For the text-containing cell, return its midpoint in (x, y) coordinate format. 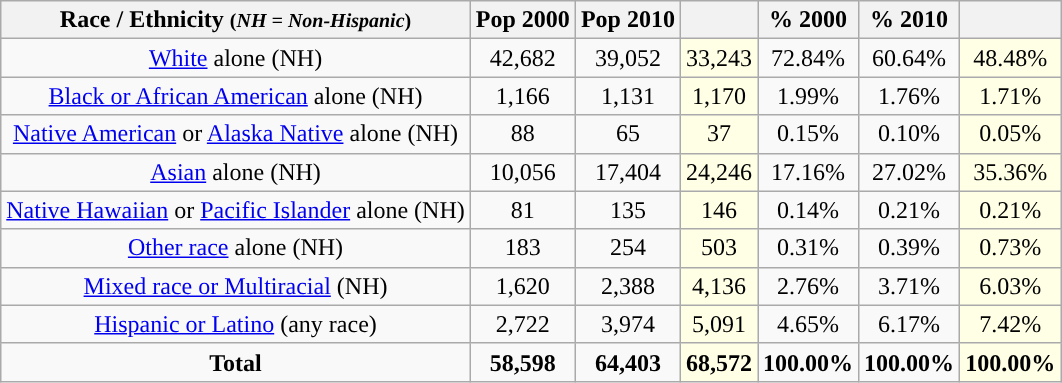
68,572 (718, 362)
1.76% (910, 96)
58,598 (522, 362)
17,404 (628, 172)
254 (628, 248)
Asian alone (NH) (236, 172)
146 (718, 210)
64,403 (628, 362)
135 (628, 210)
White alone (NH) (236, 58)
Native American or Alaska Native alone (NH) (236, 134)
2,722 (522, 324)
Other race alone (NH) (236, 248)
% 2000 (808, 20)
Race / Ethnicity (NH = Non-Hispanic) (236, 20)
1,131 (628, 96)
81 (522, 210)
6.03% (1010, 286)
Mixed race or Multiracial (NH) (236, 286)
1.71% (1010, 96)
4.65% (808, 324)
37 (718, 134)
17.16% (808, 172)
33,243 (718, 58)
0.15% (808, 134)
Native Hawaiian or Pacific Islander alone (NH) (236, 210)
48.48% (1010, 58)
6.17% (910, 324)
0.05% (1010, 134)
5,091 (718, 324)
27.02% (910, 172)
% 2010 (910, 20)
10,056 (522, 172)
0.10% (910, 134)
1,620 (522, 286)
0.39% (910, 248)
72.84% (808, 58)
0.73% (1010, 248)
24,246 (718, 172)
503 (718, 248)
Total (236, 362)
42,682 (522, 58)
4,136 (718, 286)
1,166 (522, 96)
1,170 (718, 96)
65 (628, 134)
1.99% (808, 96)
Hispanic or Latino (any race) (236, 324)
Pop 2000 (522, 20)
3.71% (910, 286)
35.36% (1010, 172)
Black or African American alone (NH) (236, 96)
Pop 2010 (628, 20)
39,052 (628, 58)
3,974 (628, 324)
0.31% (808, 248)
60.64% (910, 58)
2,388 (628, 286)
183 (522, 248)
0.14% (808, 210)
7.42% (1010, 324)
88 (522, 134)
2.76% (808, 286)
